Detect which cell encompasses the target text, then output its (X, Y) center coordinate. 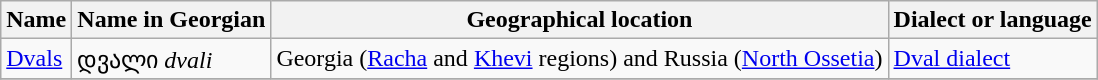
Georgia (Racha and Khevi regions) and Russia (North Ossetia) (580, 59)
Name in Georgian (172, 20)
Geographical location (580, 20)
დვალი dvali (172, 59)
Name (36, 20)
Dvals (36, 59)
Dialect or language (992, 20)
Dval dialect (992, 59)
